Search for the cell housing the specified text and yield its (x, y) center coordinate. 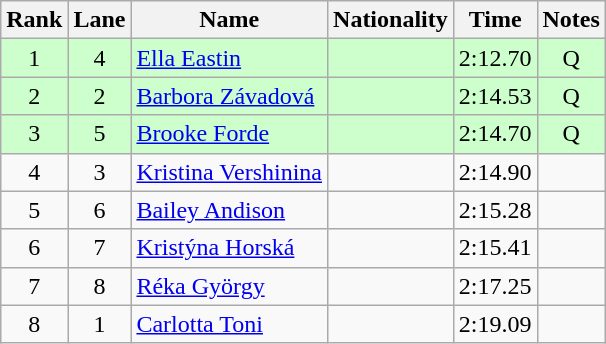
2:15.28 (495, 210)
Time (495, 20)
2:12.70 (495, 58)
Brooke Forde (230, 134)
Barbora Závadová (230, 96)
Bailey Andison (230, 210)
2:19.09 (495, 324)
Ella Eastin (230, 58)
2:14.90 (495, 172)
Carlotta Toni (230, 324)
Nationality (391, 20)
Name (230, 20)
Rank (34, 20)
Réka György (230, 286)
Lane (100, 20)
2:14.70 (495, 134)
Kristina Vershinina (230, 172)
2:17.25 (495, 286)
2:15.41 (495, 248)
2:14.53 (495, 96)
Kristýna Horská (230, 248)
Notes (571, 20)
